Determine the (X, Y) coordinate at the center of the cell enclosing the given text.  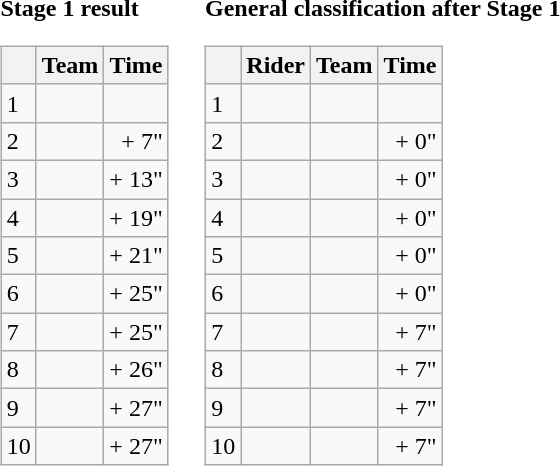
+ 13" (136, 179)
+ 26" (136, 370)
+ 21" (136, 256)
Rider (276, 65)
+ 19" (136, 217)
